Scan for the cell matching the given text and deliver its (X, Y) coordinate at center. 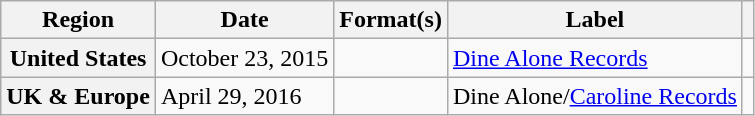
United States (78, 58)
April 29, 2016 (244, 96)
UK & Europe (78, 96)
Dine Alone/Caroline Records (594, 96)
October 23, 2015 (244, 58)
Format(s) (391, 20)
Dine Alone Records (594, 58)
Region (78, 20)
Label (594, 20)
Date (244, 20)
